Pinpoint the cell where the given text exists, returning its (X, Y) midpoint coordinate. 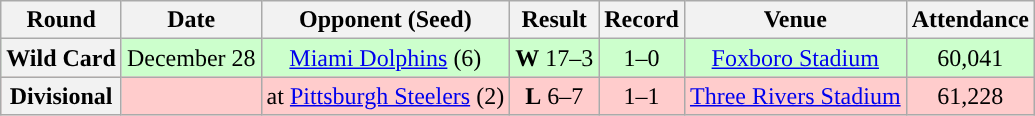
at Pittsburgh Steelers (2) (386, 96)
Opponent (Seed) (386, 20)
W 17–3 (554, 58)
1–1 (642, 96)
Round (62, 20)
Wild Card (62, 58)
Three Rivers Stadium (795, 96)
1–0 (642, 58)
L 6–7 (554, 96)
Foxboro Stadium (795, 58)
Divisional (62, 96)
61,228 (970, 96)
Miami Dolphins (6) (386, 58)
December 28 (191, 58)
Result (554, 20)
Venue (795, 20)
Date (191, 20)
60,041 (970, 58)
Record (642, 20)
Attendance (970, 20)
